Find where the given text appears and provide that cell's center as [X, Y] coordinate. 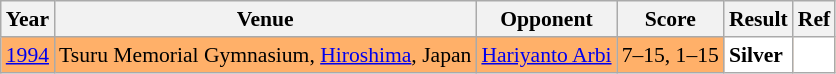
Venue [265, 19]
7–15, 1–15 [670, 55]
Silver [758, 55]
Year [28, 19]
Ref [814, 19]
Tsuru Memorial Gymnasium, Hiroshima, Japan [265, 55]
Result [758, 19]
Opponent [546, 19]
Hariyanto Arbi [546, 55]
1994 [28, 55]
Score [670, 19]
